Find where the given text appears and provide that cell's center as (x, y) coordinate. 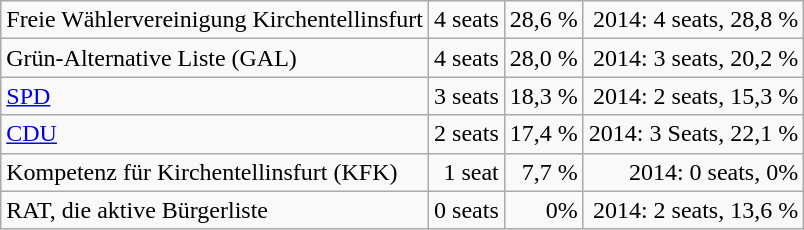
2 seats (467, 134)
0 seats (467, 210)
CDU (215, 134)
2014: 0 seats, 0% (693, 172)
17,4 % (544, 134)
RAT, die aktive Bürgerliste (215, 210)
Grün-Alternative Liste (GAL) (215, 58)
Freie Wählervereinigung Kirchentellinsfurt (215, 20)
0% (544, 210)
2014: 2 seats, 15,3 % (693, 96)
3 seats (467, 96)
SPD (215, 96)
2014: 3 seats, 20,2 % (693, 58)
1 seat (467, 172)
28,0 % (544, 58)
18,3 % (544, 96)
2014: 2 seats, 13,6 % (693, 210)
Kompetenz für Kirchentellinsfurt (KFK) (215, 172)
2014: 3 Seats, 22,1 % (693, 134)
7,7 % (544, 172)
28,6 % (544, 20)
2014: 4 seats, 28,8 % (693, 20)
